Determine the [x, y] coordinate at the center of the cell enclosing the given text.  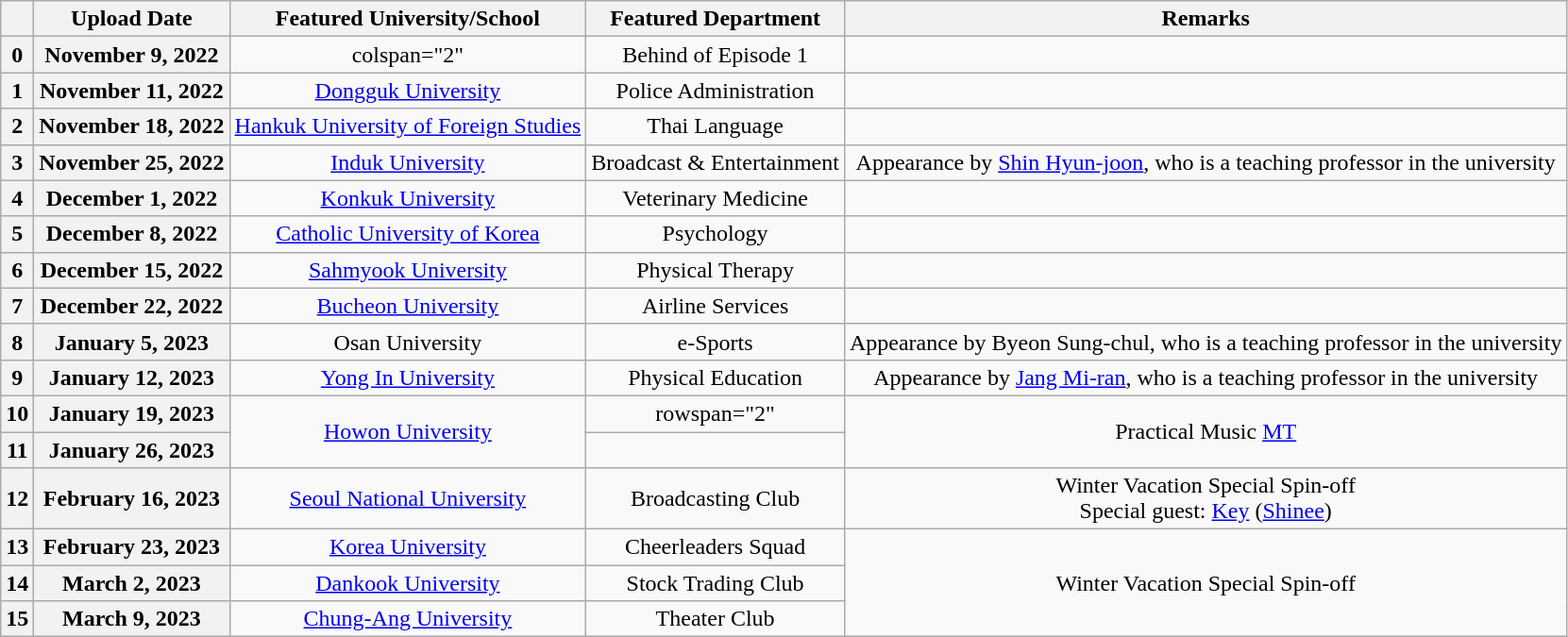
15 [17, 619]
2 [17, 126]
Induk University [408, 162]
Appearance by Jang Mi-ran, who is a teaching professor in the university [1206, 377]
Airline Services [716, 306]
1 [17, 91]
0 [17, 55]
colspan="2" [408, 55]
Broadcast & Entertainment [716, 162]
Appearance by Shin Hyun-joon, who is a teaching professor in the university [1206, 162]
14 [17, 583]
Featured Department [716, 19]
February 16, 2023 [132, 498]
Thai Language [716, 126]
7 [17, 306]
Dankook University [408, 583]
November 11, 2022 [132, 91]
Upload Date [132, 19]
11 [17, 450]
Practical Music MT [1206, 431]
Howon University [408, 431]
12 [17, 498]
Broadcasting Club [716, 498]
Sahmyook University [408, 270]
January 5, 2023 [132, 342]
November 25, 2022 [132, 162]
Hankuk University of Foreign Studies [408, 126]
December 1, 2022 [132, 198]
January 12, 2023 [132, 377]
Physical Education [716, 377]
Chung-Ang University [408, 619]
Winter Vacation Special Spin-offSpecial guest: Key (Shinee) [1206, 498]
Korea University [408, 547]
Police Administration [716, 91]
Seoul National University [408, 498]
Psychology [716, 234]
Catholic University of Korea [408, 234]
March 9, 2023 [132, 619]
5 [17, 234]
November 9, 2022 [132, 55]
December 8, 2022 [132, 234]
9 [17, 377]
Theater Club [716, 619]
February 23, 2023 [132, 547]
Dongguk University [408, 91]
4 [17, 198]
December 22, 2022 [132, 306]
Physical Therapy [716, 270]
January 19, 2023 [132, 413]
Featured University/School [408, 19]
Behind of Episode 1 [716, 55]
March 2, 2023 [132, 583]
December 15, 2022 [132, 270]
3 [17, 162]
e-Sports [716, 342]
November 18, 2022 [132, 126]
Osan University [408, 342]
Remarks [1206, 19]
13 [17, 547]
10 [17, 413]
Cheerleaders Squad [716, 547]
January 26, 2023 [132, 450]
6 [17, 270]
rowspan="2" [716, 413]
Konkuk University [408, 198]
Stock Trading Club [716, 583]
Veterinary Medicine [716, 198]
Appearance by Byeon Sung-chul, who is a teaching professor in the university [1206, 342]
Bucheon University [408, 306]
Yong In University [408, 377]
8 [17, 342]
Winter Vacation Special Spin-off [1206, 583]
